Output the (X, Y) coordinate of the center of the cell containing the given text.  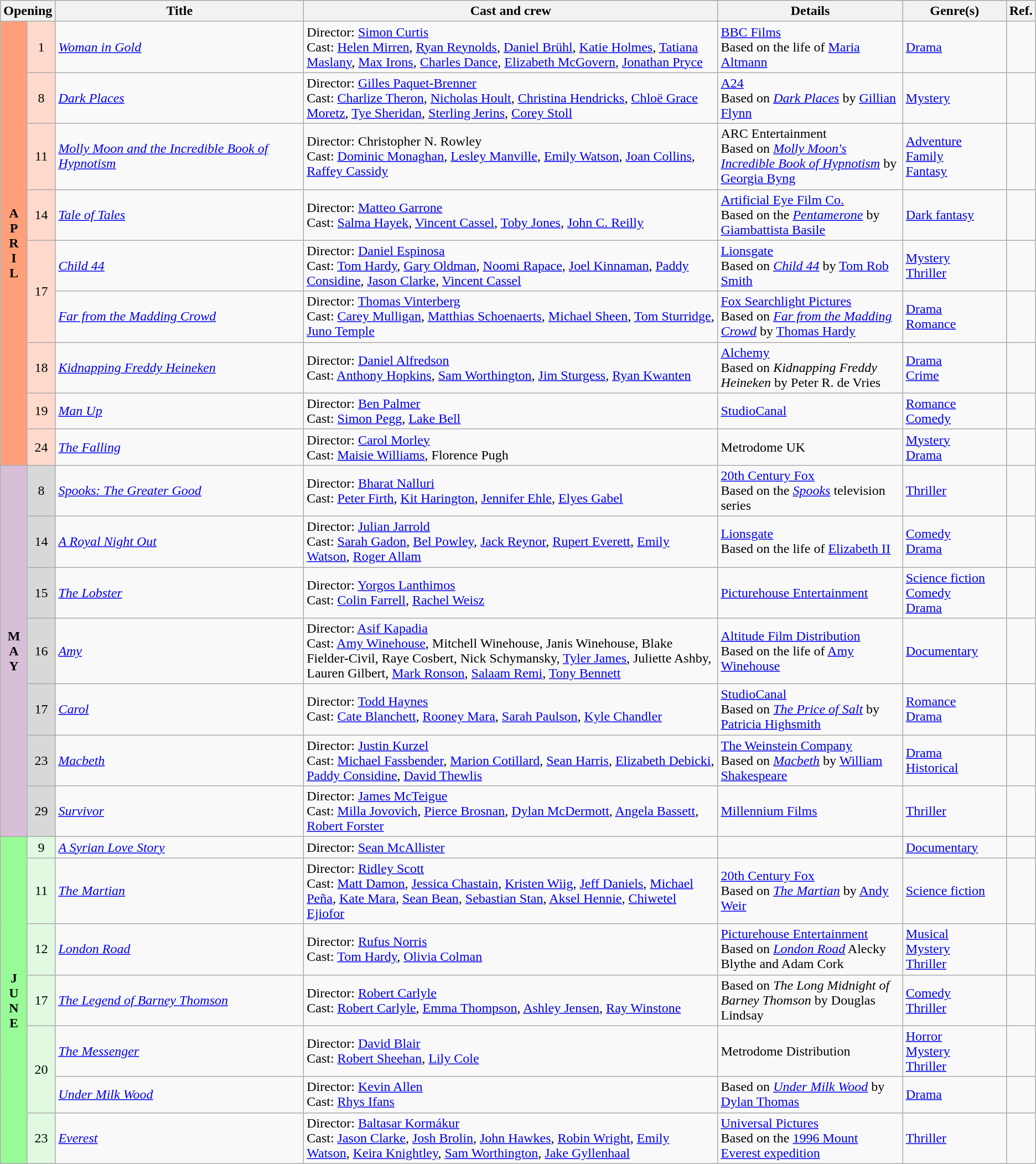
StudioCanal (810, 411)
Director: Yorgos Lanthimos Cast: Colin Farrell, Rachel Weisz (511, 592)
Genre(s) (954, 11)
Director: Bharat Nalluri Cast: Peter Firth, Kit Harington, Jennifer Ehle, Elyes Gabel (511, 490)
20th Century Fox Based on the Spooks television series (810, 490)
Millennium Films (810, 811)
Carol (179, 710)
Mystery Thriller (954, 266)
Based on Under Milk Wood by Dylan Thomas (810, 1095)
Lionsgate Based on Child 44 by Tom Rob Smith (810, 266)
Opening (28, 11)
Director: Ben Palmer Cast: Simon Pegg, Lake Bell (511, 411)
Far from the Madding Crowd (179, 317)
29 (41, 811)
Director: Justin Kurzel Cast: Michael Fassbender, Marion Cotillard, Sean Harris, Elizabeth Debicki, Paddy Considine, David Thewlis (511, 761)
Director: Daniel Alfredson Cast: Anthony Hopkins, Sam Worthington, Jim Sturgess, Ryan Kwanten (511, 368)
London Road (179, 949)
Mystery Drama (954, 447)
20th Century Fox Based on The Martian by Andy Weir (810, 891)
Director: Matteo Garrone Cast: Salma Hayek, Vincent Cassel, Toby Jones, John C. Reilly (511, 215)
The Martian (179, 891)
Comedy Thriller (954, 1000)
Dark fantasy (954, 215)
A Royal Night Out (179, 541)
Metrodome UK (810, 447)
Director: Thomas Vinterberg Cast: Carey Mulligan, Matthias Schoenaerts, Michael Sheen, Tom Sturridge, Juno Temple (511, 317)
Cast and crew (511, 11)
Amy (179, 651)
Director: Julian Jarrold Cast: Sarah Gadon, Bel Powley, Jack Reynor, Rupert Everett, Emily Watson, Roger Allam (511, 541)
The Messenger (179, 1051)
ARC Entertainment Based on Molly Moon's Incredible Book of Hypnotism by Georgia Byng (810, 156)
Based on The Long Midnight of Barney Thomson by Douglas Lindsay (810, 1000)
Director: Daniel Espinosa Cast: Tom Hardy, Gary Oldman, Noomi Rapace, Joel Kinnaman, Paddy Considine, Jason Clarke, Vincent Cassel (511, 266)
A24 Based on Dark Places by Gillian Flynn (810, 98)
Everest (179, 1138)
Tale of Tales (179, 215)
Musical Mystery Thriller (954, 949)
StudioCanal Based on The Price of Salt by Patricia Highsmith (810, 710)
The Lobster (179, 592)
Ref. (1021, 11)
Picturehouse Entertainment Based on London Road Alecky Blythe and Adam Cork (810, 949)
Under Milk Wood (179, 1095)
Dark Places (179, 98)
Comedy Drama (954, 541)
Fox Searchlight Pictures Based on Far from the Madding Crowd by Thomas Hardy (810, 317)
Details (810, 11)
Man Up (179, 411)
Alchemy Based on Kidnapping Freddy Heineken by Peter R. de Vries (810, 368)
Romance Drama (954, 710)
12 (41, 949)
24 (41, 447)
Lionsgate Based on the life of Elizabeth II (810, 541)
Title (179, 11)
Adventure Family Fantasy (954, 156)
The Falling (179, 447)
Director: Rufus Norris Cast: Tom Hardy, Olivia Colman (511, 949)
16 (41, 651)
Drama Crime (954, 368)
Director: James McTeigue Cast: Milla Jovovich, Pierce Brosnan, Dylan McDermott, Angela Bassett, Robert Forster (511, 811)
Science fiction (954, 891)
Mystery (954, 98)
Picturehouse Entertainment (810, 592)
Director: Todd Haynes Cast: Cate Blanchett, Rooney Mara, Sarah Paulson, Kyle Chandler (511, 710)
Woman in Gold (179, 47)
Macbeth (179, 761)
Drama Romance (954, 317)
MAY (14, 651)
Metrodome Distribution (810, 1051)
Horror Mystery Thriller (954, 1051)
9 (41, 847)
Director: Christopher N. Rowley Cast: Dominic Monaghan, Lesley Manville, Emily Watson, Joan Collins, Raffey Cassidy (511, 156)
Director: Sean McAllister (511, 847)
BBC Films Based on the life of Maria Altmann (810, 47)
1 (41, 47)
JUNE (14, 1000)
Drama Historical (954, 761)
Molly Moon and the Incredible Book of Hypnotism (179, 156)
Survivor (179, 811)
A Syrian Love Story (179, 847)
19 (41, 411)
18 (41, 368)
Director: Robert Carlyle Cast: Robert Carlyle, Emma Thompson, Ashley Jensen, Ray Winstone (511, 1000)
Kidnapping Freddy Heineken (179, 368)
Director: David Blair Cast: Robert Sheehan, Lily Cole (511, 1051)
Child 44 (179, 266)
Universal Pictures Based on the 1996 Mount Everest expedition (810, 1138)
Director: Kevin Allen Cast: Rhys Ifans (511, 1095)
20 (41, 1069)
APRIL (14, 244)
Director: Carol Morley Cast: Maisie Williams, Florence Pugh (511, 447)
The Weinstein Company Based on Macbeth by William Shakespeare (810, 761)
15 (41, 592)
Artificial Eye Film Co. Based on the Pentamerone by Giambattista Basile (810, 215)
Science fiction Comedy Drama (954, 592)
Romance Comedy (954, 411)
The Legend of Barney Thomson (179, 1000)
Altitude Film Distribution Based on the life of Amy Winehouse (810, 651)
Spooks: The Greater Good (179, 490)
